From the cell containing the given text, extract its center point as [X, Y] coordinate. 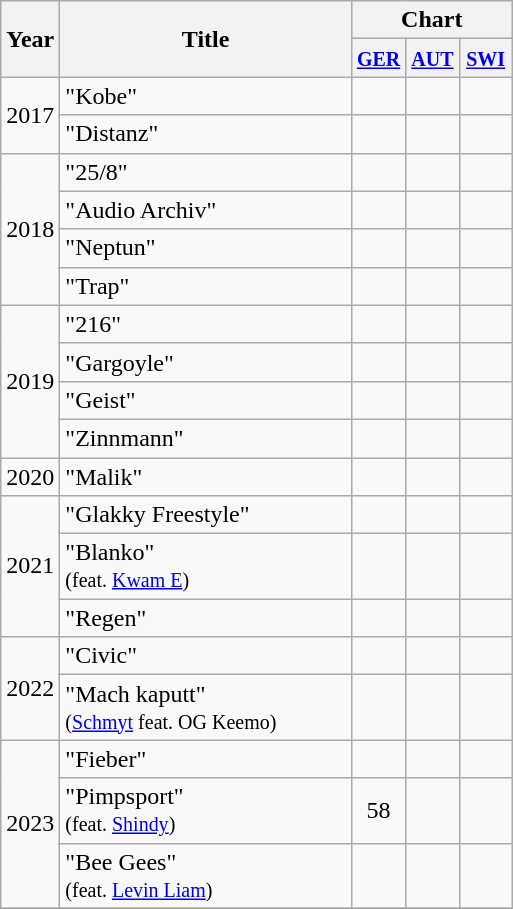
"Glakky Freestyle" [206, 515]
2019 [30, 381]
"Blanko"(feat. Kwam E) [206, 566]
58 [378, 810]
2017 [30, 115]
"Zinnmann" [206, 438]
"Gargoyle" [206, 362]
"Malik" [206, 477]
"Kobe" [206, 96]
AUT [432, 58]
"216" [206, 324]
"Geist" [206, 400]
"Bee Gees"(feat. Levin Liam) [206, 876]
Title [206, 39]
2020 [30, 477]
"Civic" [206, 656]
SWI [486, 58]
2018 [30, 229]
"Distanz" [206, 134]
"Neptun" [206, 248]
2023 [30, 824]
"Regen" [206, 618]
GER [378, 58]
"Fieber" [206, 759]
"Mach kaputt"(Schmyt feat. OG Keemo) [206, 708]
"Trap" [206, 286]
"25/8" [206, 172]
Chart [432, 20]
"Pimpsport"(feat. Shindy) [206, 810]
Year [30, 39]
2021 [30, 566]
"Audio Archiv" [206, 210]
2022 [30, 688]
